Scan for the cell matching the given text and deliver its [x, y] coordinate at center. 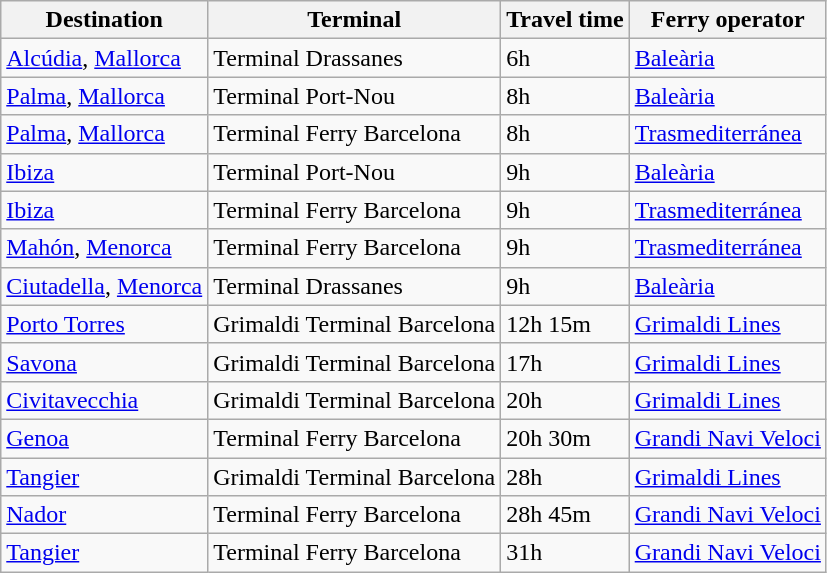
Terminal [354, 20]
20h [566, 400]
12h 15m [566, 324]
Travel time [566, 20]
Destination [104, 20]
28h 45m [566, 515]
Genoa [104, 438]
Ferry operator [728, 20]
6h [566, 58]
31h [566, 553]
Civitavecchia [104, 400]
Ciutadella, Menorca [104, 286]
17h [566, 362]
Porto Torres [104, 324]
28h [566, 477]
Savona [104, 362]
Alcúdia, Mallorca [104, 58]
20h 30m [566, 438]
Nador [104, 515]
Mahón, Menorca [104, 248]
